From the cell containing the given text, extract its center point as (x, y) coordinate. 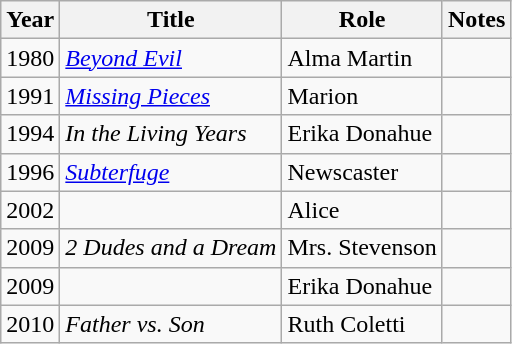
Father vs. Son (171, 324)
2 Dudes and a Dream (171, 248)
Notes (476, 20)
Newscaster (362, 172)
1994 (30, 134)
1991 (30, 96)
Subterfuge (171, 172)
Beyond Evil (171, 58)
Year (30, 20)
Ruth Coletti (362, 324)
Marion (362, 96)
Title (171, 20)
Missing Pieces (171, 96)
Mrs. Stevenson (362, 248)
Alma Martin (362, 58)
Alice (362, 210)
2010 (30, 324)
In the Living Years (171, 134)
1980 (30, 58)
2002 (30, 210)
1996 (30, 172)
Role (362, 20)
